Output the [x, y] coordinate of the center of the cell containing the given text.  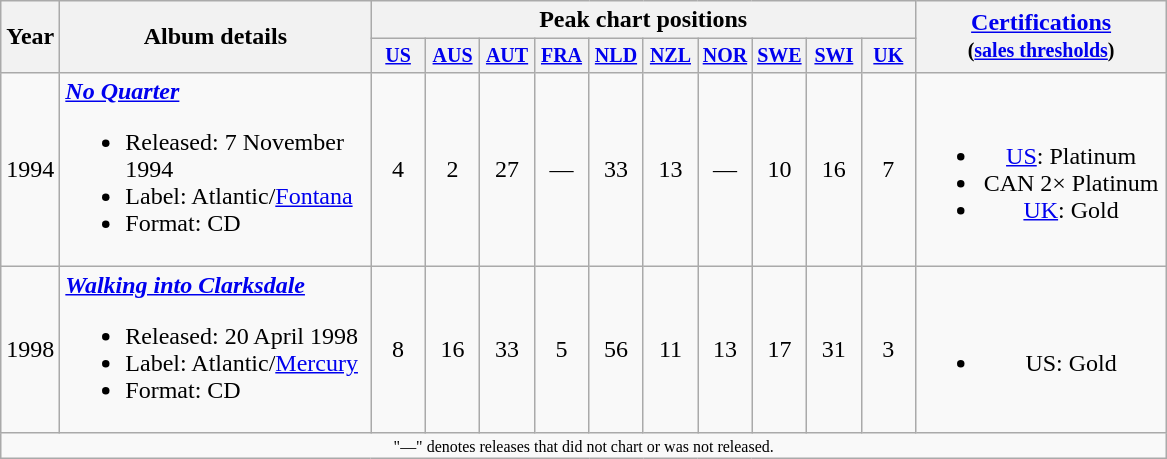
AUS [452, 56]
56 [616, 350]
NOR [725, 56]
10 [779, 169]
1998 [30, 350]
27 [507, 169]
17 [779, 350]
US [398, 56]
UK [888, 56]
2 [452, 169]
31 [834, 350]
5 [561, 350]
Year [30, 37]
AUT [507, 56]
Peak chart positions [644, 20]
No QuarterReleased: 7 November 1994Label: Atlantic/FontanaFormat: CD [216, 169]
11 [670, 350]
Certifications(sales thresholds) [1042, 37]
4 [398, 169]
NZL [670, 56]
FRA [561, 56]
"—" denotes releases that did not chart or was not released. [584, 445]
US: Gold [1042, 350]
Album details [216, 37]
7 [888, 169]
SWE [779, 56]
8 [398, 350]
SWI [834, 56]
US: PlatinumCAN 2× PlatinumUK: Gold [1042, 169]
NLD [616, 56]
Walking into ClarksdaleReleased: 20 April 1998Label: Atlantic/MercuryFormat: CD [216, 350]
1994 [30, 169]
3 [888, 350]
